Detect which cell encompasses the target text, then output its [x, y] center coordinate. 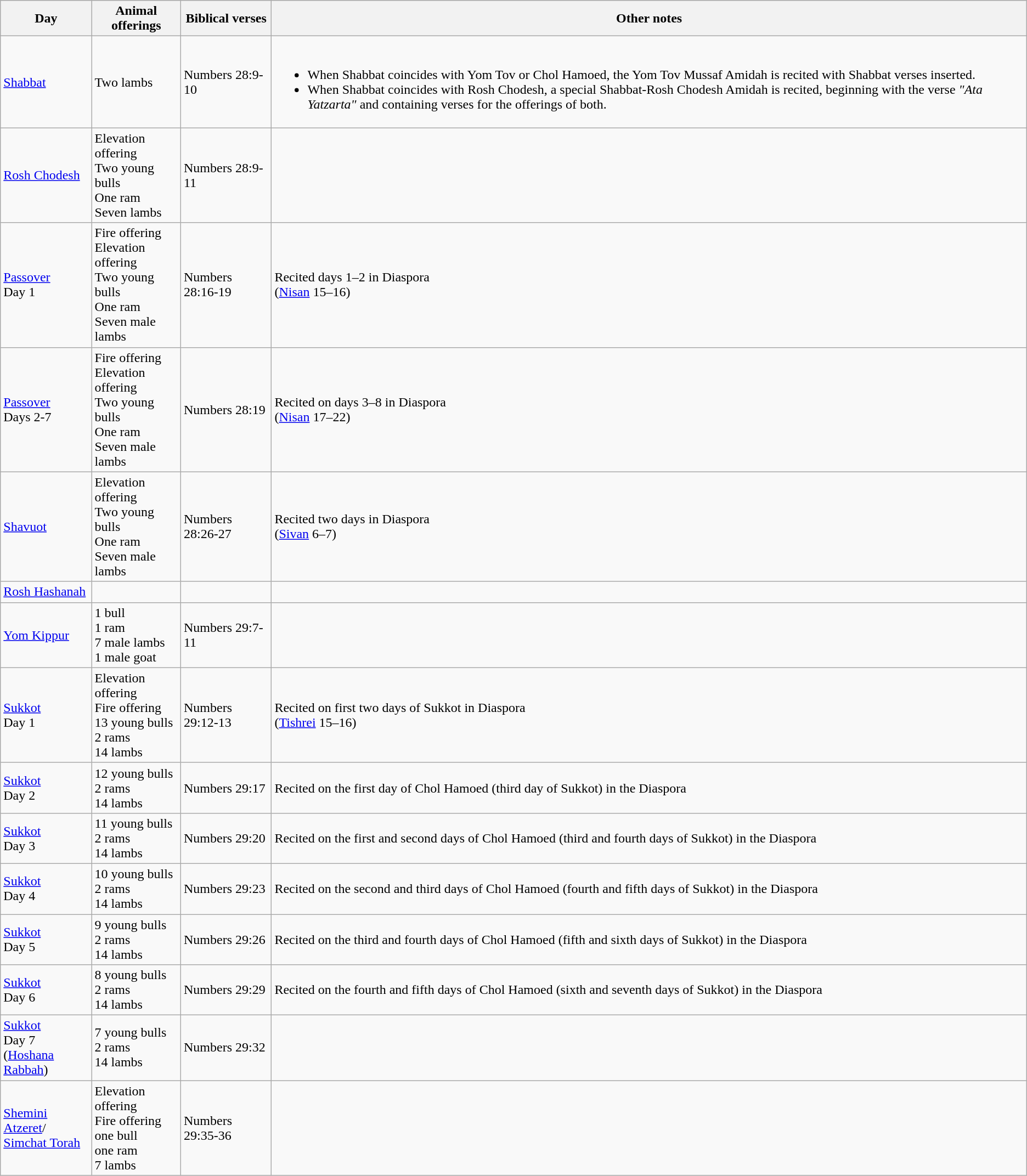
Recited on the fourth and fifth days of Chol Hamoed (sixth and seventh days of Sukkot) in the Diaspora [649, 990]
Yom Kippur [46, 635]
Numbers 29:17 [226, 788]
Biblical verses [226, 19]
7 young bulls2 rams14 lambs [136, 1048]
Recited on the second and third days of Chol Hamoed (fourth and fifth days of Sukkot) in the Diaspora [649, 889]
Numbers 29:32 [226, 1048]
Numbers 29:29 [226, 990]
12 young bulls2 rams14 lambs [136, 788]
Numbers 29:35-36 [226, 1128]
Other notes [649, 19]
Numbers 28:26-27 [226, 527]
SukkotDay 3 [46, 838]
Recited days 1–2 in Diaspora(Nisan 15–16) [649, 285]
Recited on days 3–8 in Diaspora(Nisan 17–22) [649, 409]
9 young bulls2 rams14 lambs [136, 939]
Numbers 29:7-11 [226, 635]
Animal offerings [136, 19]
SukkotDay 5 [46, 939]
Recited on the third and fourth days of Chol Hamoed (fifth and sixth days of Sukkot) in the Diaspora [649, 939]
SukkotDay 6 [46, 990]
SukkotDay 1 [46, 715]
Recited on the first day of Chol Hamoed (third day of Sukkot) in the Diaspora [649, 788]
10 young bulls2 rams14 lambs [136, 889]
Numbers 28:9-10 [226, 82]
Two lambs [136, 82]
Elevation offeringFire offering13 young bulls2 rams14 lambs [136, 715]
PassoverDays 2-7 [46, 409]
Numbers 28:16-19 [226, 285]
Day [46, 19]
Rosh Hashanah [46, 592]
Numbers 29:20 [226, 838]
Shemini Atzeret/Simchat Torah [46, 1128]
Rosh Chodesh [46, 176]
Numbers 28:9-11 [226, 176]
Elevation offeringFire offeringone bullone ram7 lambs [136, 1128]
Numbers 29:12-13 [226, 715]
1 bull1 ram7 male lambs1 male goat [136, 635]
Elevation offeringTwo young bullsOne ramSeven male lambs [136, 527]
SukkotDay 7(Hoshana Rabbah) [46, 1048]
SukkotDay 2 [46, 788]
Recited on the first and second days of Chol Hamoed (third and fourth days of Sukkot) in the Diaspora [649, 838]
Numbers 29:23 [226, 889]
Recited on first two days of Sukkot in Diaspora(Tishrei 15–16) [649, 715]
SukkotDay 4 [46, 889]
Shabbat [46, 82]
Numbers 28:19 [226, 409]
11 young bulls2 rams14 lambs [136, 838]
Shavuot [46, 527]
Elevation offeringTwo young bullsOne ramSeven lambs [136, 176]
PassoverDay 1 [46, 285]
Numbers 29:26 [226, 939]
8 young bulls2 rams14 lambs [136, 990]
Recited two days in Diaspora(Sivan 6–7) [649, 527]
